For the text-containing cell, return its midpoint in (x, y) coordinate format. 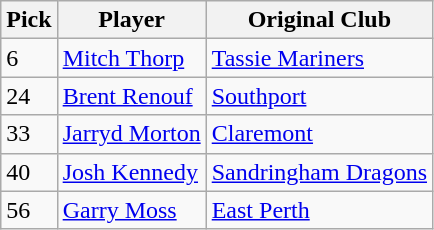
Josh Kennedy (132, 172)
Claremont (319, 134)
6 (29, 58)
33 (29, 134)
Southport (319, 96)
Garry Moss (132, 210)
Jarryd Morton (132, 134)
Brent Renouf (132, 96)
Pick (29, 20)
56 (29, 210)
Sandringham Dragons (319, 172)
Mitch Thorp (132, 58)
40 (29, 172)
Player (132, 20)
East Perth (319, 210)
Tassie Mariners (319, 58)
24 (29, 96)
Original Club (319, 20)
